Scan for the cell matching the given text and deliver its (x, y) coordinate at center. 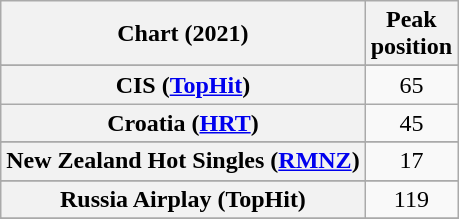
Chart (2021) (183, 34)
Croatia (HRT) (183, 123)
65 (411, 85)
Russia Airplay (TopHit) (183, 199)
119 (411, 199)
New Zealand Hot Singles (RMNZ) (183, 161)
CIS (TopHit) (183, 85)
Peakposition (411, 34)
45 (411, 123)
17 (411, 161)
